Determine the (x, y) coordinate at the center of the cell enclosing the given text.  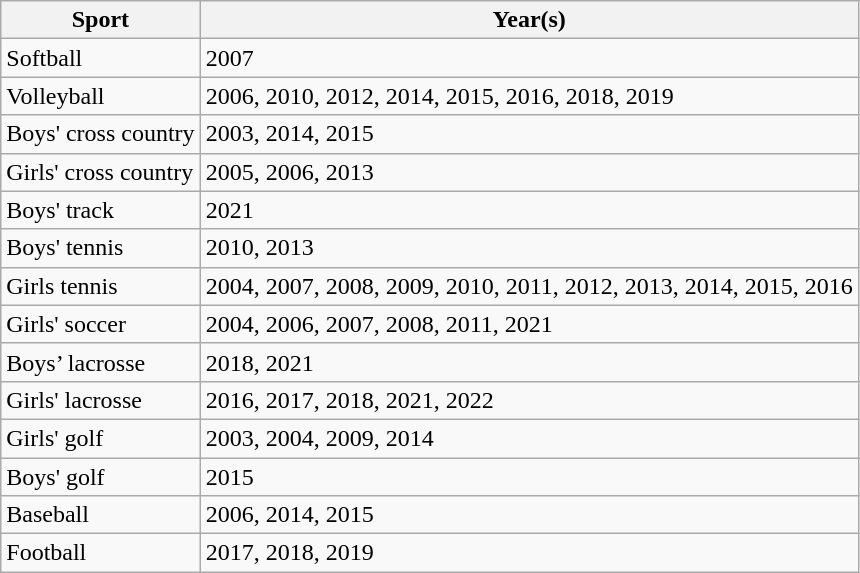
2017, 2018, 2019 (529, 553)
Girls tennis (100, 286)
2005, 2006, 2013 (529, 172)
Boys’ lacrosse (100, 362)
2006, 2014, 2015 (529, 515)
Boys' tennis (100, 248)
Baseball (100, 515)
2003, 2004, 2009, 2014 (529, 438)
2003, 2014, 2015 (529, 134)
2010, 2013 (529, 248)
Boys' golf (100, 477)
Girls' golf (100, 438)
Girls' lacrosse (100, 400)
Boys' cross country (100, 134)
Year(s) (529, 20)
2015 (529, 477)
Boys' track (100, 210)
Softball (100, 58)
2004, 2007, 2008, 2009, 2010, 2011, 2012, 2013, 2014, 2015, 2016 (529, 286)
Football (100, 553)
2018, 2021 (529, 362)
Volleyball (100, 96)
2006, 2010, 2012, 2014, 2015, 2016, 2018, 2019 (529, 96)
Girls' soccer (100, 324)
Sport (100, 20)
2004, 2006, 2007, 2008, 2011, 2021 (529, 324)
Girls' cross country (100, 172)
2007 (529, 58)
2016, 2017, 2018, 2021, 2022 (529, 400)
2021 (529, 210)
